Return the [X, Y] coordinate for the center point of the cell that contains the specified text.  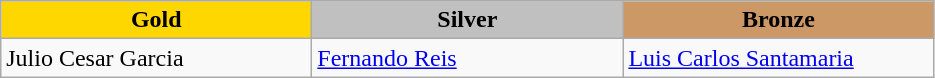
Fernando Reis [468, 58]
Julio Cesar Garcia [156, 58]
Bronze [778, 20]
Luis Carlos Santamaria [778, 58]
Silver [468, 20]
Gold [156, 20]
